From the cell containing the given text, extract its center point as (x, y) coordinate. 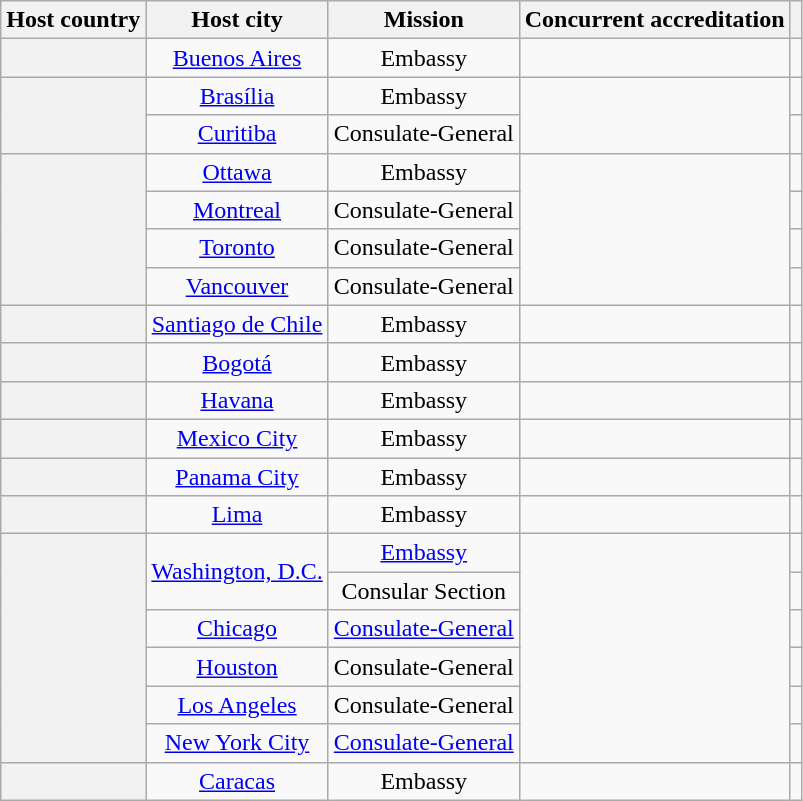
Vancouver (237, 286)
Los Angeles (237, 705)
Host city (237, 20)
Washington, D.C. (237, 572)
Mission (424, 20)
Brasília (237, 96)
Ottawa (237, 172)
Mexico City (237, 438)
Curitiba (237, 134)
Caracas (237, 781)
Host country (74, 20)
New York City (237, 743)
Buenos Aires (237, 58)
Consular Section (424, 591)
Concurrent accreditation (654, 20)
Toronto (237, 248)
Montreal (237, 210)
Bogotá (237, 362)
Panama City (237, 477)
Houston (237, 667)
Chicago (237, 629)
Lima (237, 515)
Havana (237, 400)
Santiago de Chile (237, 324)
